Provide the (x, y) coordinate of the cell's center where the given text is located.  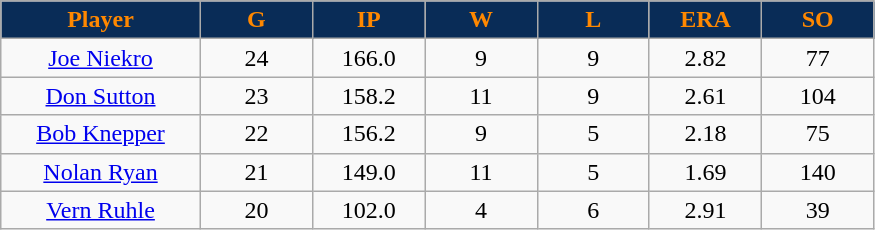
149.0 (369, 172)
22 (256, 134)
2.91 (705, 210)
Joe Niekro (101, 58)
21 (256, 172)
77 (818, 58)
1.69 (705, 172)
104 (818, 96)
2.18 (705, 134)
39 (818, 210)
SO (818, 20)
140 (818, 172)
IP (369, 20)
W (481, 20)
24 (256, 58)
75 (818, 134)
156.2 (369, 134)
166.0 (369, 58)
Don Sutton (101, 96)
2.61 (705, 96)
Bob Knepper (101, 134)
L (593, 20)
2.82 (705, 58)
6 (593, 210)
4 (481, 210)
Player (101, 20)
Nolan Ryan (101, 172)
Vern Ruhle (101, 210)
20 (256, 210)
ERA (705, 20)
158.2 (369, 96)
23 (256, 96)
G (256, 20)
102.0 (369, 210)
